Output the [x, y] coordinate of the center of the cell containing the given text.  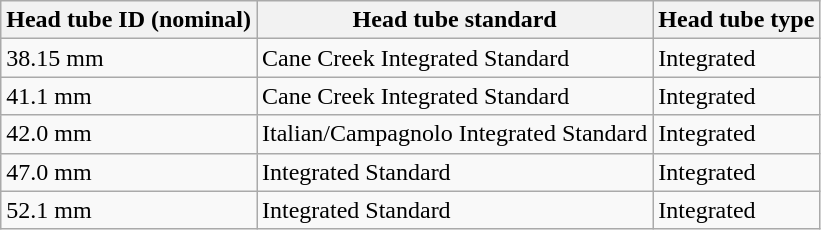
41.1 mm [129, 96]
52.1 mm [129, 210]
38.15 mm [129, 58]
Head tube type [736, 20]
47.0 mm [129, 172]
Italian/Campagnolo Integrated Standard [454, 134]
Head tube ID (nominal) [129, 20]
42.0 mm [129, 134]
Head tube standard [454, 20]
